Identify which cell holds the provided text, then report its [x, y] central coordinate. 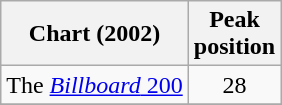
28 [234, 85]
Chart (2002) [95, 34]
Peakposition [234, 34]
The Billboard 200 [95, 85]
